Return [X, Y] of the center of cell containing provided text 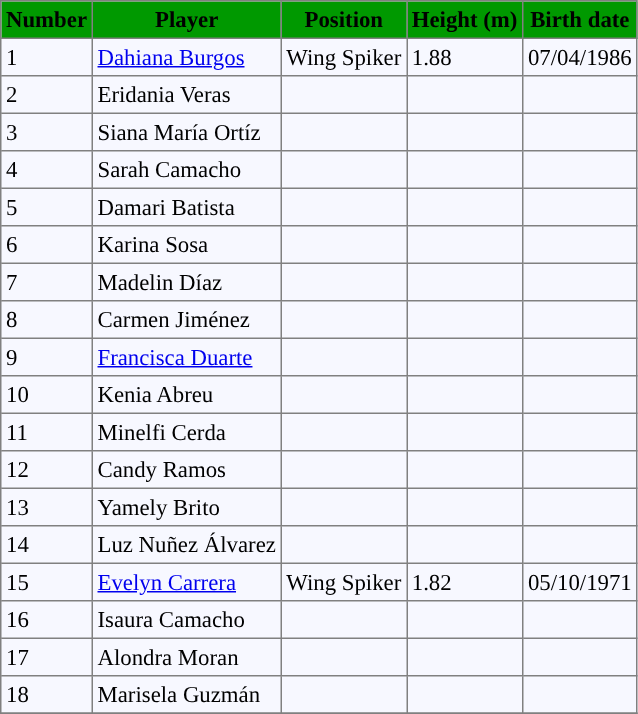
4 [47, 170]
3 [47, 132]
Marisela Guzmán [186, 695]
10 [47, 395]
Candy Ramos [186, 470]
9 [47, 357]
Karina Sosa [186, 245]
2 [47, 95]
Madelin Díaz [186, 282]
Height (m) [464, 20]
1.88 [464, 57]
Alondra Moran [186, 657]
Isaura Camacho [186, 620]
5 [47, 207]
Luz Nuñez Álvarez [186, 545]
Minelfi Cerda [186, 432]
Carmen Jiménez [186, 320]
07/04/1986 [580, 57]
17 [47, 657]
Damari Batista [186, 207]
16 [47, 620]
Position [344, 20]
Player [186, 20]
Yamely Brito [186, 507]
11 [47, 432]
8 [47, 320]
6 [47, 245]
7 [47, 282]
Evelyn Carrera [186, 582]
13 [47, 507]
15 [47, 582]
Kenia Abreu [186, 395]
Dahiana Burgos [186, 57]
12 [47, 470]
Number [47, 20]
Eridania Veras [186, 95]
Siana María Ortíz [186, 132]
Sarah Camacho [186, 170]
1 [47, 57]
18 [47, 695]
1.82 [464, 582]
Birth date [580, 20]
05/10/1971 [580, 582]
Francisca Duarte [186, 357]
14 [47, 545]
